Extract the [X, Y] coordinate from the center of the cell holding the provided text.  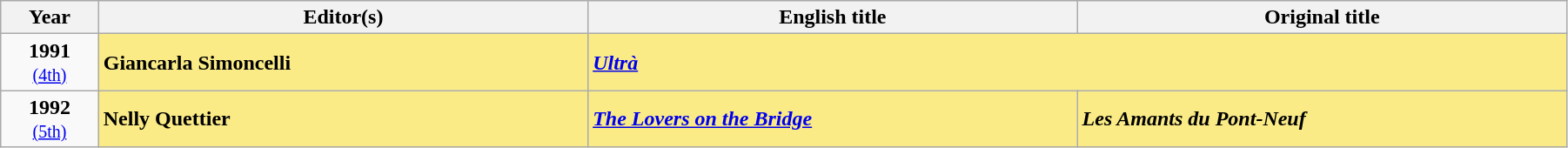
1992(5th) [50, 118]
Editor(s) [343, 17]
Giancarla Simoncelli [343, 63]
The Lovers on the Bridge [833, 118]
Ultrà [1077, 63]
Les Amants du Pont-Neuf [1322, 118]
Year [50, 17]
English title [833, 17]
1991(4th) [50, 63]
Nelly Quettier [343, 118]
Original title [1322, 17]
